Determine the [X, Y] coordinate at the center of the cell enclosing the given text.  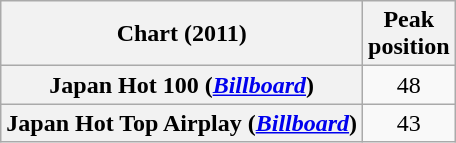
43 [409, 123]
Japan Hot Top Airplay (Billboard) [182, 123]
Japan Hot 100 (Billboard) [182, 85]
48 [409, 85]
Chart (2011) [182, 34]
Peakposition [409, 34]
